Determine the [x, y] coordinate at the center of the cell enclosing the given text.  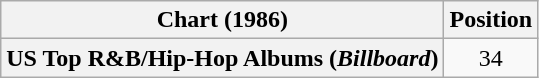
34 [491, 58]
Chart (1986) [222, 20]
Position [491, 20]
US Top R&B/Hip-Hop Albums (Billboard) [222, 58]
